Capture the cell that displays the provided text and extract its (X, Y) central coordinate. 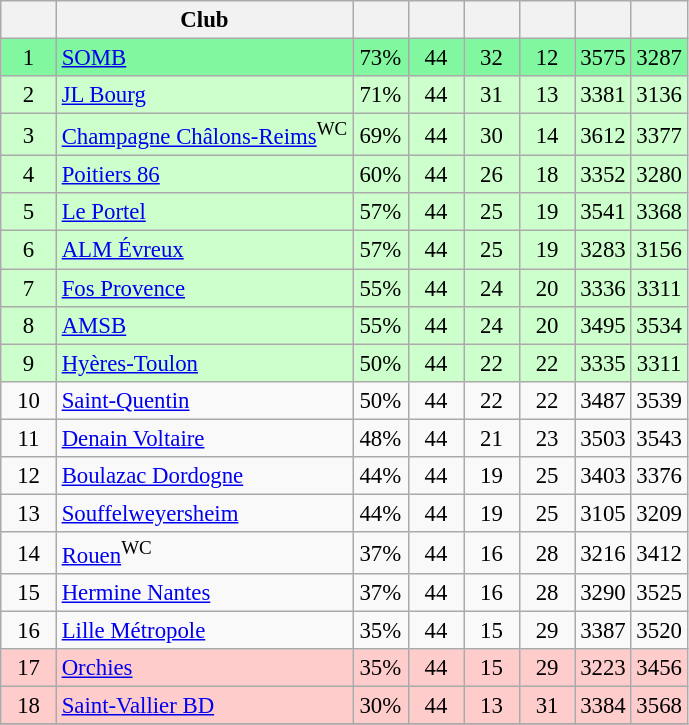
Orchies (204, 668)
26 (492, 175)
3376 (659, 476)
3209 (659, 513)
4 (29, 175)
3287 (659, 58)
8 (29, 325)
RouenWC (204, 553)
Boulazac Dordogne (204, 476)
3216 (603, 553)
48% (381, 438)
69% (381, 135)
73% (381, 58)
3280 (659, 175)
30 (492, 135)
1 (29, 58)
3520 (659, 631)
Lille Métropole (204, 631)
3539 (659, 400)
3136 (659, 95)
ALM Évreux (204, 250)
Le Portel (204, 213)
30% (381, 706)
3403 (603, 476)
3290 (603, 593)
3541 (603, 213)
JL Bourg (204, 95)
32 (492, 58)
3456 (659, 668)
3495 (603, 325)
3156 (659, 250)
Fos Provence (204, 288)
3336 (603, 288)
3575 (603, 58)
11 (29, 438)
6 (29, 250)
3105 (603, 513)
Saint-Quentin (204, 400)
3381 (603, 95)
3377 (659, 135)
71% (381, 95)
3335 (603, 363)
3612 (603, 135)
23 (547, 438)
60% (381, 175)
Club (204, 20)
Champagne Châlons-ReimsWC (204, 135)
2 (29, 95)
3525 (659, 593)
3412 (659, 553)
10 (29, 400)
3223 (603, 668)
3368 (659, 213)
Souffelweyersheim (204, 513)
17 (29, 668)
Hyères-Toulon (204, 363)
SOMB (204, 58)
AMSB (204, 325)
3387 (603, 631)
3487 (603, 400)
3384 (603, 706)
3568 (659, 706)
3283 (603, 250)
Hermine Nantes (204, 593)
Poitiers 86 (204, 175)
3503 (603, 438)
3352 (603, 175)
7 (29, 288)
3543 (659, 438)
3 (29, 135)
Denain Voltaire (204, 438)
Saint-Vallier BD (204, 706)
3534 (659, 325)
21 (492, 438)
9 (29, 363)
5 (29, 213)
